Return (x, y) of the center of cell containing provided text 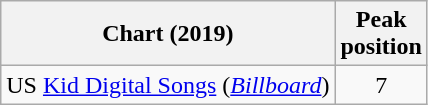
Peakposition (381, 34)
US Kid Digital Songs (Billboard) (168, 85)
7 (381, 85)
Chart (2019) (168, 34)
